Determine the [x, y] coordinate at the center of the cell enclosing the given text.  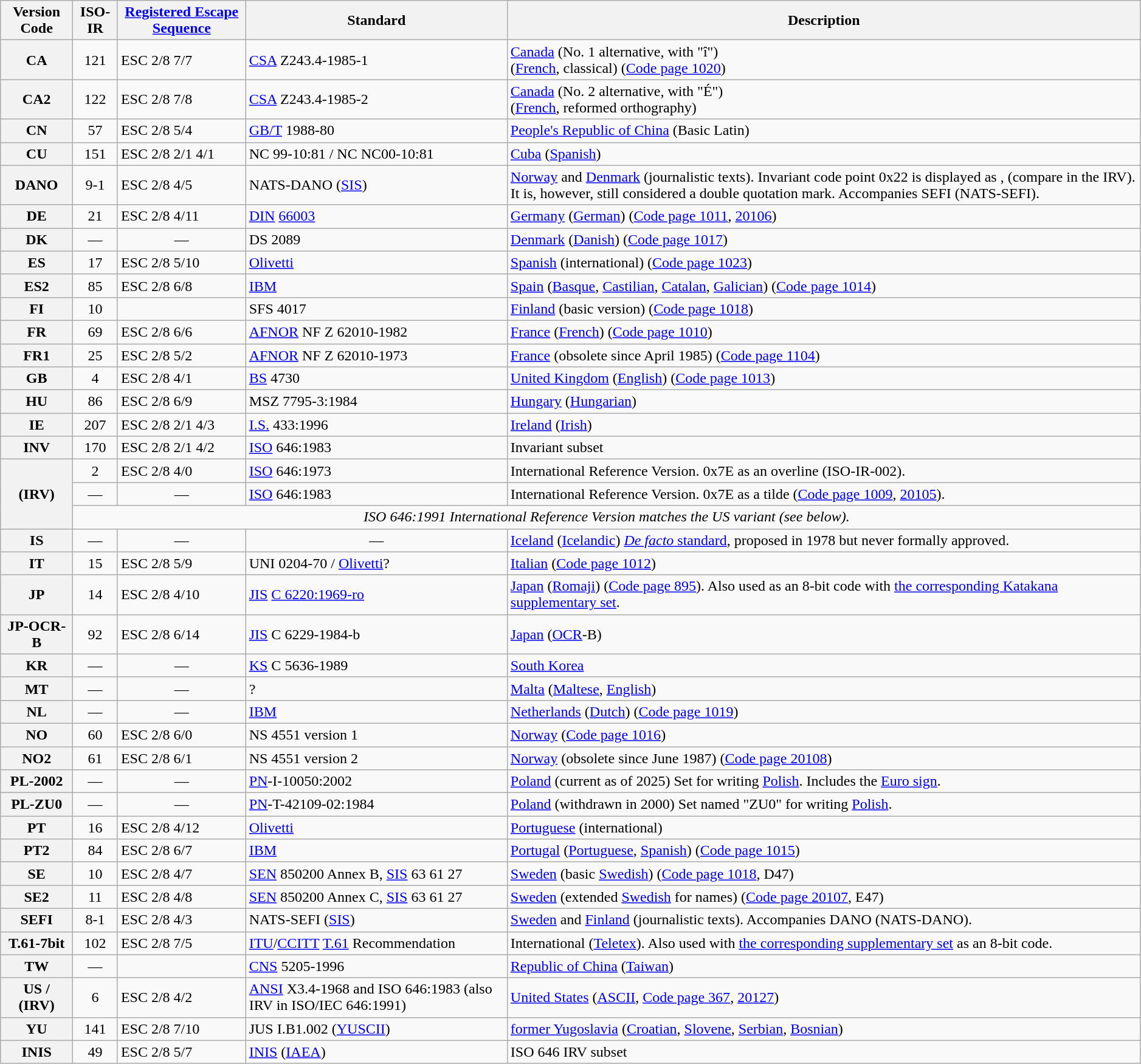
ESC 2/8 2/1 4/1 [181, 154]
US / (IRV) [36, 998]
61 [95, 758]
CN [36, 131]
former Yugoslavia (Croatian, Slovene, Serbian, Bosnian) [824, 1029]
PT2 [36, 851]
Japan (OCR-B) [824, 634]
ESC 2/8 4/8 [181, 897]
ESC 2/8 7/7 [181, 60]
IE [36, 425]
YU [36, 1029]
AFNOR NF Z 62010-1982 [376, 332]
JIS C 6229-1984-b [376, 634]
49 [95, 1052]
SE2 [36, 897]
121 [95, 60]
ESC 2/8 6/1 [181, 758]
ESC 2/8 5/7 [181, 1052]
Spain (Basque, Castilian, Catalan, Galician) (Code page 1014) [824, 286]
TW [36, 966]
CNS 5205-1996 [376, 966]
ESC 2/8 5/10 [181, 263]
57 [95, 131]
ESC 2/8 6/14 [181, 634]
ISO 646 IRV subset [824, 1052]
NL [36, 712]
92 [95, 634]
DS 2089 [376, 239]
United Kingdom (English) (Code page 1013) [824, 379]
Norway (Code page 1016) [824, 735]
85 [95, 286]
NC 99-10:81 / NC NC00-10:81 [376, 154]
ANSI X3.4-1968 and ISO 646:1983 (also IRV in ISO/IEC 646:1991) [376, 998]
NATS-DANO (SIS) [376, 185]
Version Code [36, 21]
8-1 [95, 920]
60 [95, 735]
CA2 [36, 100]
ES [36, 263]
Germany (German) (Code page 1011, 20106) [824, 216]
84 [95, 851]
ESC 2/8 7/8 [181, 100]
Denmark (Danish) (Code page 1017) [824, 239]
Poland (current as of 2025) Set for writing Polish. Includes the Euro sign. [824, 781]
122 [95, 100]
ESC 2/8 6/0 [181, 735]
CU [36, 154]
JIS C 6220:1969-ro [376, 594]
SEN 850200 Annex C, SIS 63 61 27 [376, 897]
JUS I.B1.002 (YUSCII) [376, 1029]
BS 4730 [376, 379]
2 [95, 471]
International (Teletex). Also used with the corresponding supplementary set as an 8-bit code. [824, 943]
11 [95, 897]
102 [95, 943]
ESC 2/8 4/3 [181, 920]
Sweden (extended Swedish for names) (Code page 20107, E47) [824, 897]
16 [95, 828]
United States (ASCII, Code page 367, 20127) [824, 998]
I.S. 433:1996 [376, 425]
ESC 2/8 4/2 [181, 998]
JP-OCR-B [36, 634]
207 [95, 425]
ESC 2/8 2/1 4/2 [181, 448]
15 [95, 563]
69 [95, 332]
ITU/CCITT T.61 Recommendation [376, 943]
SFS 4017 [376, 309]
Canada (No. 1 alternative, with "î")(French, classical) (Code page 1020) [824, 60]
FR1 [36, 355]
Norway (obsolete since June 1987) (Code page 20108) [824, 758]
ESC 2/8 4/7 [181, 874]
SEFI [36, 920]
DK [36, 239]
France (French) (Code page 1010) [824, 332]
T.61-7bit [36, 943]
ESC 2/8 6/9 [181, 402]
ESC 2/8 6/7 [181, 851]
KS C 5636-1989 [376, 665]
Ireland (Irish) [824, 425]
International Reference Version. 0x7E as a tilde (Code page 1009, 20105). [824, 494]
Description [824, 21]
Italian (Code page 1012) [824, 563]
6 [95, 998]
Japan (Romaji) (Code page 895). Also used as an 8-bit code with the corresponding Katakana supplementary set. [824, 594]
PT [36, 828]
141 [95, 1029]
South Korea [824, 665]
HU [36, 402]
UNI 0204-70 / Olivetti? [376, 563]
IS [36, 540]
MSZ 7795-3:1984 [376, 402]
GB/T 1988-80 [376, 131]
4 [95, 379]
GB [36, 379]
People's Republic of China (Basic Latin) [824, 131]
France (obsolete since April 1985) (Code page 1104) [824, 355]
DANO [36, 185]
Hungary (Hungarian) [824, 402]
(IRV) [36, 494]
NO2 [36, 758]
Iceland (Icelandic) De facto standard, proposed in 1978 but never formally approved. [824, 540]
Finland (basic version) (Code page 1018) [824, 309]
86 [95, 402]
ESC 2/8 4/0 [181, 471]
PN-T-42109-02:1984 [376, 805]
ISO 646:1991 International Reference Version matches the US variant (see below). [607, 517]
Republic of China (Taiwan) [824, 966]
Poland (withdrawn in 2000) Set named "ZU0" for writing Polish. [824, 805]
ESC 2/8 2/1 4/3 [181, 425]
17 [95, 263]
SEN 850200 Annex B, SIS 63 61 27 [376, 874]
INIS (IAEA) [376, 1052]
International Reference Version. 0x7E as an overline (ISO-IR-002). [824, 471]
ESC 2/8 5/9 [181, 563]
21 [95, 216]
Portuguese (international) [824, 828]
Sweden and Finland (journalistic texts). Accompanies DANO (NATS-DANO). [824, 920]
FI [36, 309]
FR [36, 332]
ESC 2/8 4/10 [181, 594]
CSA Z243.4-1985-2 [376, 100]
MT [36, 688]
ISO-IR [95, 21]
Standard [376, 21]
NO [36, 735]
Registered Escape Sequence [181, 21]
NATS-SEFI (SIS) [376, 920]
ESC 2/8 7/5 [181, 943]
Invariant subset [824, 448]
ESC 2/8 6/6 [181, 332]
Netherlands (Dutch) (Code page 1019) [824, 712]
KR [36, 665]
Spanish (international) (Code page 1023) [824, 263]
DE [36, 216]
PN-I-10050:2002 [376, 781]
Cuba (Spanish) [824, 154]
ISO 646:1973 [376, 471]
INV [36, 448]
SE [36, 874]
CSA Z243.4-1985-1 [376, 60]
CA [36, 60]
ESC 2/8 4/12 [181, 828]
14 [95, 594]
NS 4551 version 2 [376, 758]
9-1 [95, 185]
Sweden (basic Swedish) (Code page 1018, D47) [824, 874]
NS 4551 version 1 [376, 735]
ESC 2/8 6/8 [181, 286]
ESC 2/8 5/2 [181, 355]
ESC 2/8 5/4 [181, 131]
ES2 [36, 286]
Canada (No. 2 alternative, with "É")(French, reformed orthography) [824, 100]
PL-ZU0 [36, 805]
DIN 66003 [376, 216]
151 [95, 154]
? [376, 688]
AFNOR NF Z 62010-1973 [376, 355]
IT [36, 563]
ESC 2/8 4/11 [181, 216]
170 [95, 448]
ESC 2/8 7/10 [181, 1029]
ESC 2/8 4/5 [181, 185]
INIS [36, 1052]
ESC 2/8 4/1 [181, 379]
25 [95, 355]
Malta (Maltese, English) [824, 688]
Portugal (Portuguese, Spanish) (Code page 1015) [824, 851]
PL-2002 [36, 781]
JP [36, 594]
